Detect which cell encompasses the target text, then output its (X, Y) center coordinate. 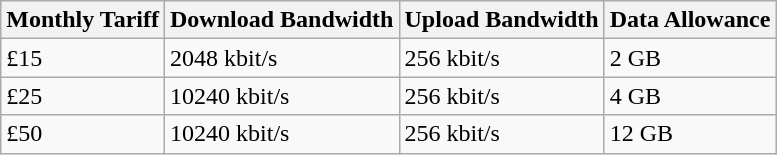
£50 (83, 134)
£15 (83, 58)
£25 (83, 96)
Data Allowance (690, 20)
Monthly Tariff (83, 20)
Download Bandwidth (282, 20)
2048 kbit/s (282, 58)
2 GB (690, 58)
4 GB (690, 96)
12 GB (690, 134)
Upload Bandwidth (502, 20)
